For the text-containing cell, return its midpoint in (x, y) coordinate format. 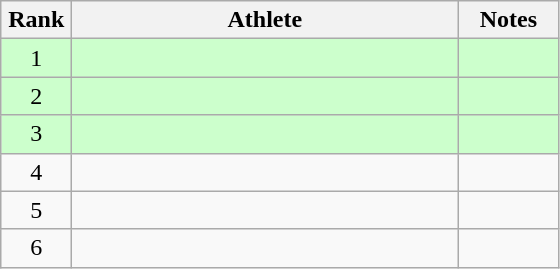
6 (36, 248)
5 (36, 210)
4 (36, 172)
2 (36, 96)
Notes (508, 20)
3 (36, 134)
Rank (36, 20)
1 (36, 58)
Athlete (265, 20)
